Capture the cell that displays the provided text and extract its (X, Y) central coordinate. 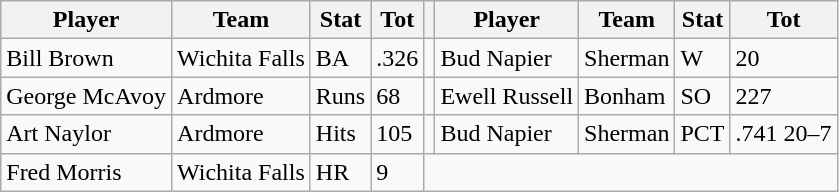
George McAvoy (86, 96)
105 (398, 134)
BA (340, 58)
.326 (398, 58)
Bill Brown (86, 58)
HR (340, 172)
68 (398, 96)
227 (784, 96)
9 (398, 172)
Art Naylor (86, 134)
20 (784, 58)
PCT (702, 134)
Bonham (627, 96)
Hits (340, 134)
Runs (340, 96)
W (702, 58)
.741 20–7 (784, 134)
SO (702, 96)
Ewell Russell (507, 96)
Fred Morris (86, 172)
